Search for the cell housing the specified text and yield its (X, Y) center coordinate. 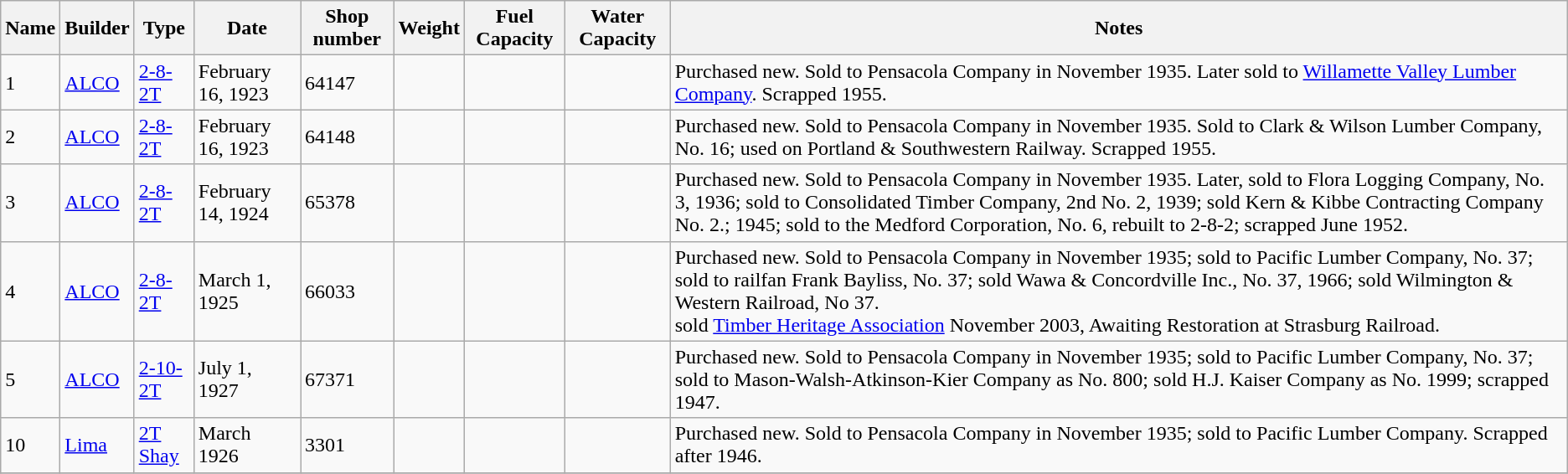
Lima (97, 446)
4 (30, 291)
1 (30, 82)
Purchased new. Sold to Pensacola Company in November 1935; sold to Pacific Lumber Company. Scrapped after 1946. (1119, 446)
2 (30, 137)
67371 (347, 379)
July 1, 1927 (246, 379)
Name (30, 28)
64147 (347, 82)
Shop number (347, 28)
February 14, 1924 (246, 203)
3 (30, 203)
5 (30, 379)
March 1926 (246, 446)
64148 (347, 137)
March 1, 1925 (246, 291)
3301 (347, 446)
2T Shay (164, 446)
Weight (429, 28)
Purchased new. Sold to Pensacola Company in November 1935. Later sold to Willamette Valley Lumber Company. Scrapped 1955. (1119, 82)
66033 (347, 291)
Builder (97, 28)
65378 (347, 203)
Water Capacity (617, 28)
10 (30, 446)
Date (246, 28)
Type (164, 28)
2-10-2T (164, 379)
Fuel Capacity (514, 28)
Notes (1119, 28)
